Find where the given text appears and provide that cell's center as [X, Y] coordinate. 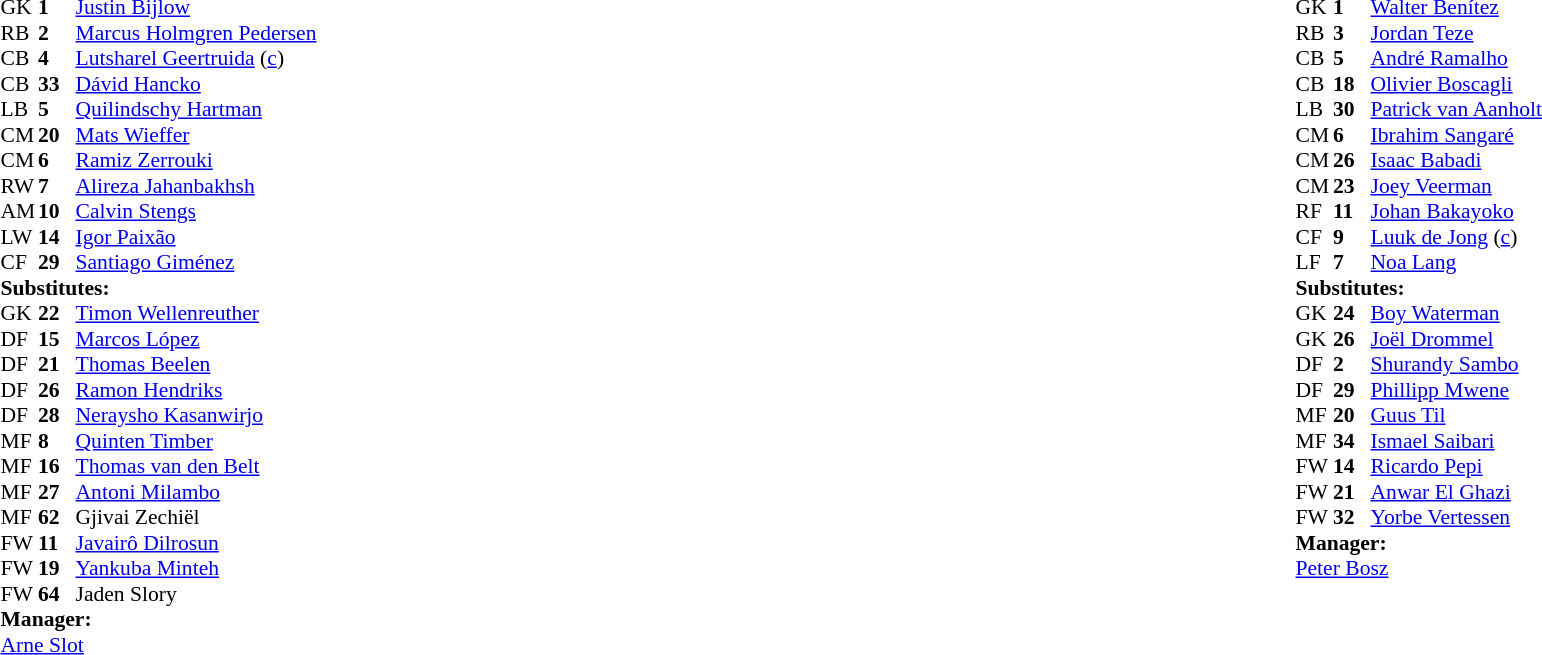
Thomas van den Belt [196, 467]
Anwar El Ghazi [1456, 492]
4 [57, 59]
Noa Lang [1456, 263]
Shurandy Sambo [1456, 365]
10 [57, 211]
Peter Bosz [1419, 569]
Neraysho Kasanwirjo [196, 415]
André Ramalho [1456, 59]
23 [1352, 186]
Marcus Holmgren Pedersen [196, 33]
24 [1352, 313]
Igor Paixão [196, 237]
Santiago Giménez [196, 263]
3 [1352, 33]
Patrick van Aanholt [1456, 109]
Quilindschy Hartman [196, 109]
Timon Wellenreuther [196, 313]
9 [1352, 237]
Marcos López [196, 339]
LW [19, 237]
62 [57, 517]
Calvin Stengs [196, 211]
Phillipp Mwene [1456, 390]
Ramon Hendriks [196, 390]
LF [1315, 263]
16 [57, 467]
64 [57, 594]
22 [57, 313]
Isaac Babadi [1456, 161]
Lutsharel Geertruida (c) [196, 59]
Mats Wieffer [196, 135]
Joël Drommel [1456, 339]
Luuk de Jong (c) [1456, 237]
Quinten Timber [196, 441]
32 [1352, 517]
Guus Til [1456, 415]
Boy Waterman [1456, 313]
Yorbe Vertessen [1456, 517]
30 [1352, 109]
Thomas Beelen [196, 365]
Javairô Dilrosun [196, 543]
Gjivai Zechiël [196, 517]
Olivier Boscagli [1456, 84]
34 [1352, 441]
28 [57, 415]
RW [19, 186]
Jaden Slory [196, 594]
Yankuba Minteh [196, 569]
8 [57, 441]
Antoni Milambo [196, 492]
19 [57, 569]
15 [57, 339]
18 [1352, 84]
Ibrahim Sangaré [1456, 135]
27 [57, 492]
Ramiz Zerrouki [196, 161]
Johan Bakayoko [1456, 211]
Ricardo Pepi [1456, 467]
Joey Veerman [1456, 186]
Ismael Saibari [1456, 441]
Alireza Jahanbakhsh [196, 186]
Dávid Hancko [196, 84]
RF [1315, 211]
33 [57, 84]
Jordan Teze [1456, 33]
AM [19, 211]
